Pinpoint the cell where the given text exists, returning its [x, y] midpoint coordinate. 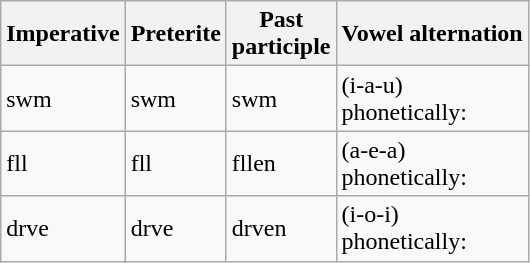
fllen [281, 164]
(i-o-i)phonetically: [432, 228]
Preterite [176, 34]
Vowel alternation [432, 34]
(i-a-u)phonetically: [432, 98]
Pastparticiple [281, 34]
(a-e-a)phonetically: [432, 164]
Imperative [63, 34]
drven [281, 228]
